From the cell containing the given text, extract its center point as (X, Y) coordinate. 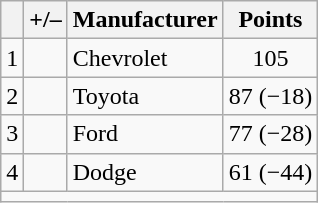
87 (−18) (270, 96)
105 (270, 58)
Dodge (145, 172)
4 (12, 172)
+/– (46, 20)
77 (−28) (270, 134)
Ford (145, 134)
1 (12, 58)
61 (−44) (270, 172)
2 (12, 96)
Chevrolet (145, 58)
3 (12, 134)
Manufacturer (145, 20)
Toyota (145, 96)
Points (270, 20)
